Return (x, y) of the center of cell containing provided text 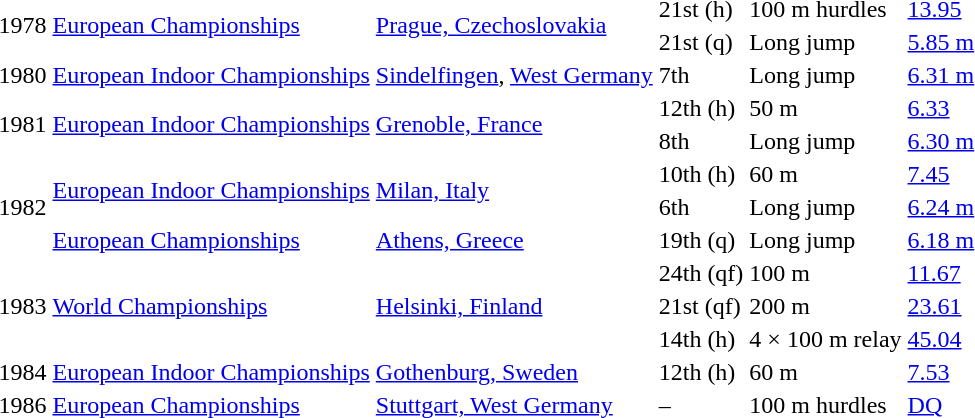
Athens, Greece (514, 240)
19th (q) (701, 240)
8th (701, 141)
6th (701, 207)
21st (q) (701, 42)
10th (h) (701, 174)
Milan, Italy (514, 190)
Grenoble, France (514, 124)
14th (h) (701, 339)
24th (qf) (701, 273)
European Championships (211, 240)
Sindelfingen, West Germany (514, 75)
100 m (826, 273)
Gothenburg, Sweden (514, 372)
21st (qf) (701, 306)
Helsinki, Finland (514, 306)
World Championships (211, 306)
4 × 100 m relay (826, 339)
7th (701, 75)
200 m (826, 306)
50 m (826, 108)
